Find where the given text appears and provide that cell's center as (X, Y) coordinate. 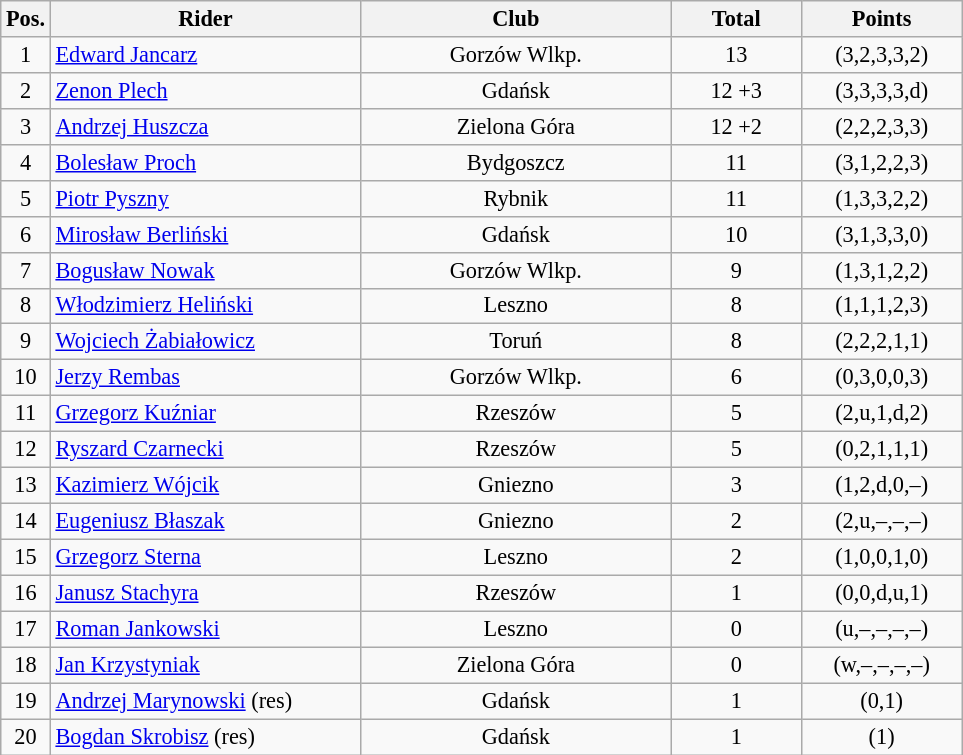
(1,0,0,1,0) (881, 557)
(0,3,0,0,3) (881, 378)
7 (26, 270)
4 (26, 162)
Bogusław Nowak (205, 270)
(2,2,2,1,1) (881, 342)
(w,–,–,–,–) (881, 665)
(0,1) (881, 701)
(1,3,3,2,2) (881, 198)
12 +2 (736, 126)
Zenon Plech (205, 90)
Andrzej Marynowski (res) (205, 701)
Roman Jankowski (205, 629)
Janusz Stachyra (205, 593)
(3,1,2,2,3) (881, 162)
Pos. (26, 19)
Bolesław Proch (205, 162)
Mirosław Berliński (205, 234)
Andrzej Huszcza (205, 126)
17 (26, 629)
(0,2,1,1,1) (881, 450)
(3,2,3,3,2) (881, 55)
Włodzimierz Heliński (205, 306)
12 (26, 450)
Rybnik (516, 198)
(1,1,1,2,3) (881, 306)
Ryszard Czarnecki (205, 450)
Grzegorz Kuźniar (205, 414)
(1,2,d,0,–) (881, 485)
Bydgoszcz (516, 162)
Wojciech Żabiałowicz (205, 342)
Rider (205, 19)
Grzegorz Sterna (205, 557)
(2,2,2,3,3) (881, 126)
Kazimierz Wójcik (205, 485)
(1) (881, 737)
Club (516, 19)
Total (736, 19)
Bogdan Skrobisz (res) (205, 737)
15 (26, 557)
(2,u,–,–,–) (881, 521)
16 (26, 593)
Eugeniusz Błaszak (205, 521)
19 (26, 701)
(1,3,1,2,2) (881, 270)
12 +3 (736, 90)
Piotr Pyszny (205, 198)
18 (26, 665)
(2,u,1,d,2) (881, 414)
(3,1,3,3,0) (881, 234)
Jerzy Rembas (205, 378)
Toruń (516, 342)
Points (881, 19)
20 (26, 737)
Jan Krzystyniak (205, 665)
(3,3,3,3,d) (881, 90)
(u,–,–,–,–) (881, 629)
Edward Jancarz (205, 55)
(0,0,d,u,1) (881, 593)
14 (26, 521)
